Search for the cell housing the specified text and yield its (x, y) center coordinate. 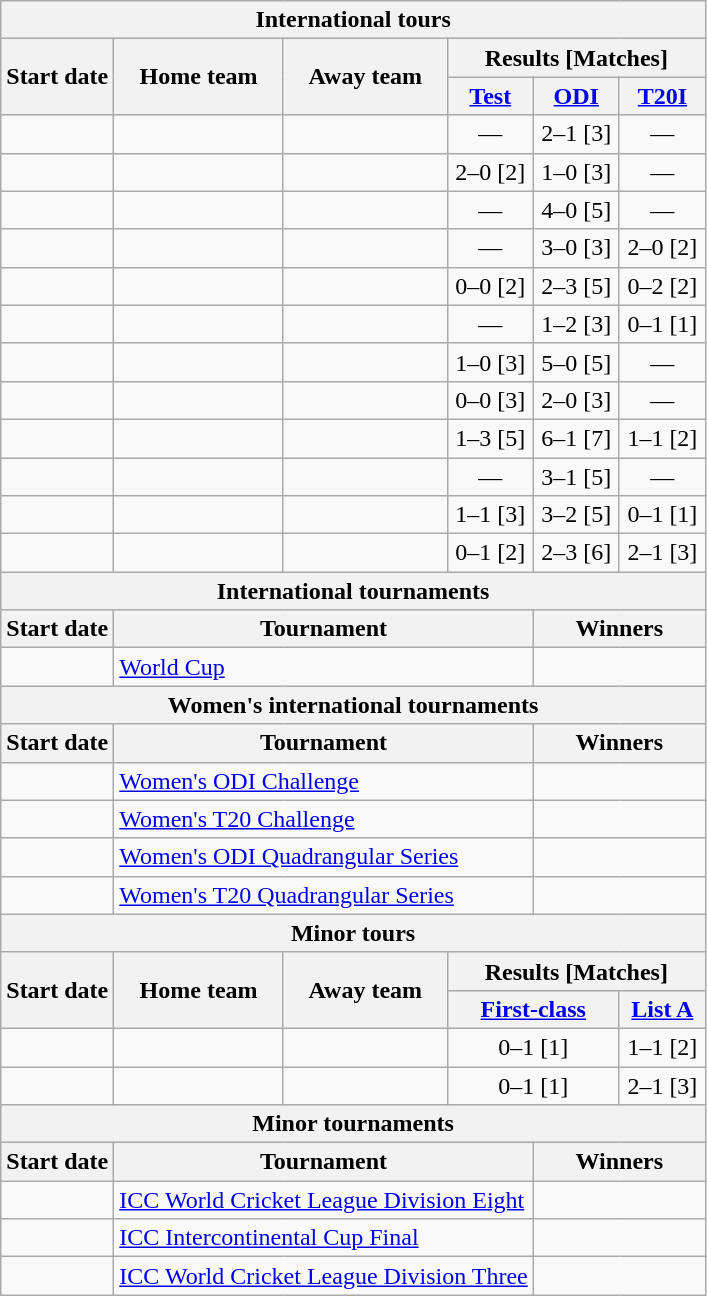
0–0 [2] (490, 286)
2–3 [5] (576, 286)
Minor tournaments (354, 1124)
3–0 [3] (576, 248)
Women's international tournaments (354, 705)
World Cup (324, 667)
T20I (662, 96)
First-class (533, 1009)
5–0 [5] (576, 362)
0–0 [3] (490, 400)
1–2 [3] (576, 324)
2–0 [3] (576, 400)
Women's T20 Quadrangular Series (324, 895)
Women's ODI Challenge (324, 781)
Women's T20 Challenge (324, 819)
Women's ODI Quadrangular Series (324, 857)
2–3 [6] (576, 553)
ICC World Cricket League Division Eight (324, 1200)
Minor tours (354, 933)
3–1 [5] (576, 477)
1–3 [5] (490, 438)
International tours (354, 20)
1–1 [3] (490, 515)
4–0 [5] (576, 210)
ICC World Cricket League Division Three (324, 1276)
Test (490, 96)
List A (662, 1009)
0–2 [2] (662, 286)
ODI (576, 96)
3–2 [5] (576, 515)
International tournaments (354, 591)
0–1 [2] (490, 553)
ICC Intercontinental Cup Final (324, 1238)
6–1 [7] (576, 438)
